Scan for the cell matching the given text and deliver its (x, y) coordinate at center. 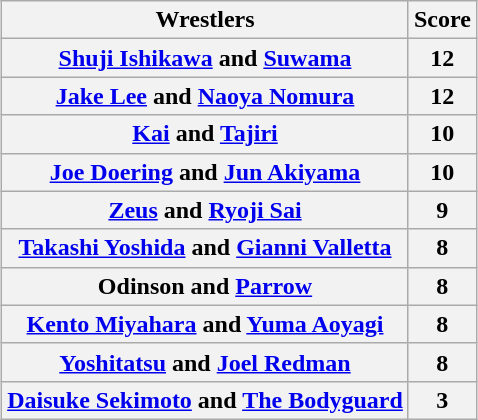
Shuji Ishikawa and Suwama (206, 58)
Kai and Tajiri (206, 134)
Joe Doering and Jun Akiyama (206, 172)
Daisuke Sekimoto and The Bodyguard (206, 400)
Wrestlers (206, 20)
Score (442, 20)
Takashi Yoshida and Gianni Valletta (206, 248)
Yoshitatsu and Joel Redman (206, 362)
Zeus and Ryoji Sai (206, 210)
9 (442, 210)
Jake Lee and Naoya Nomura (206, 96)
Odinson and Parrow (206, 286)
Kento Miyahara and Yuma Aoyagi (206, 324)
3 (442, 400)
